For the text-containing cell, return its midpoint in (X, Y) coordinate format. 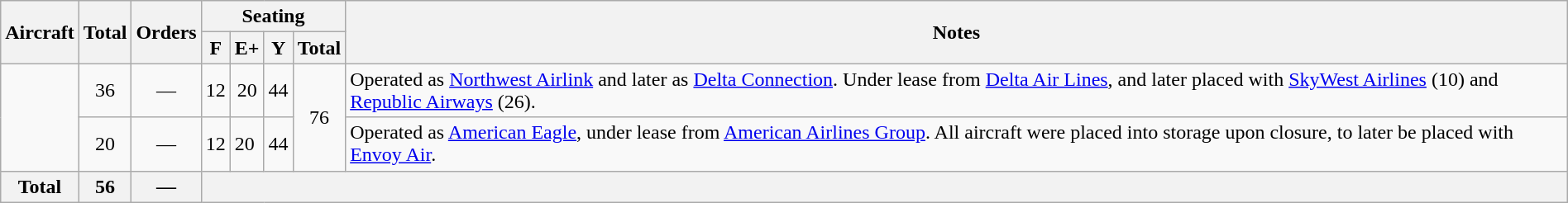
Orders (166, 32)
Y (278, 48)
F (215, 48)
Notes (957, 32)
Seating (273, 17)
56 (105, 186)
E+ (246, 48)
76 (319, 117)
36 (105, 91)
Aircraft (40, 32)
